Capture the cell that displays the provided text and extract its (X, Y) central coordinate. 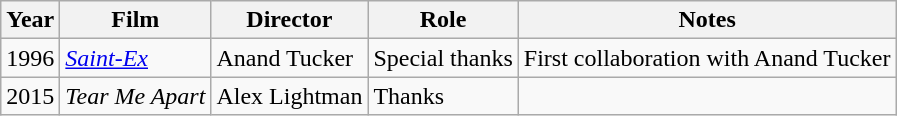
Tear Me Apart (136, 96)
Alex Lightman (290, 96)
1996 (30, 58)
Year (30, 20)
Director (290, 20)
Anand Tucker (290, 58)
First collaboration with Anand Tucker (707, 58)
Notes (707, 20)
Film (136, 20)
Role (443, 20)
Special thanks (443, 58)
2015 (30, 96)
Thanks (443, 96)
Saint-Ex (136, 58)
